For the text-containing cell, return its midpoint in [x, y] coordinate format. 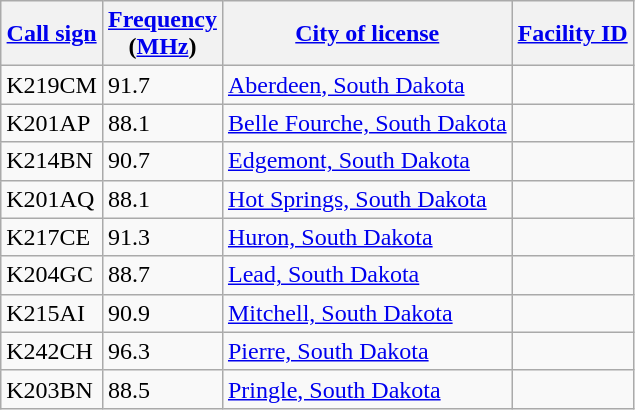
K217CE [52, 237]
K242CH [52, 351]
90.7 [162, 161]
Belle Fourche, South Dakota [367, 123]
Huron, South Dakota [367, 237]
K201AP [52, 123]
K203BN [52, 389]
91.3 [162, 237]
Call sign [52, 34]
K201AQ [52, 199]
Hot Springs, South Dakota [367, 199]
K215AI [52, 313]
Frequency(MHz) [162, 34]
Edgemont, South Dakota [367, 161]
K214BN [52, 161]
96.3 [162, 351]
Facility ID [572, 34]
91.7 [162, 85]
Aberdeen, South Dakota [367, 85]
Pierre, South Dakota [367, 351]
Pringle, South Dakota [367, 389]
K219CM [52, 85]
88.7 [162, 275]
88.5 [162, 389]
Mitchell, South Dakota [367, 313]
K204GC [52, 275]
City of license [367, 34]
90.9 [162, 313]
Lead, South Dakota [367, 275]
